Detect which cell encompasses the target text, then output its [X, Y] center coordinate. 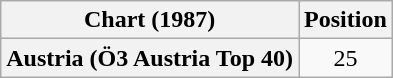
25 [346, 58]
Position [346, 20]
Chart (1987) [150, 20]
Austria (Ö3 Austria Top 40) [150, 58]
